Detect which cell encompasses the target text, then output its (X, Y) center coordinate. 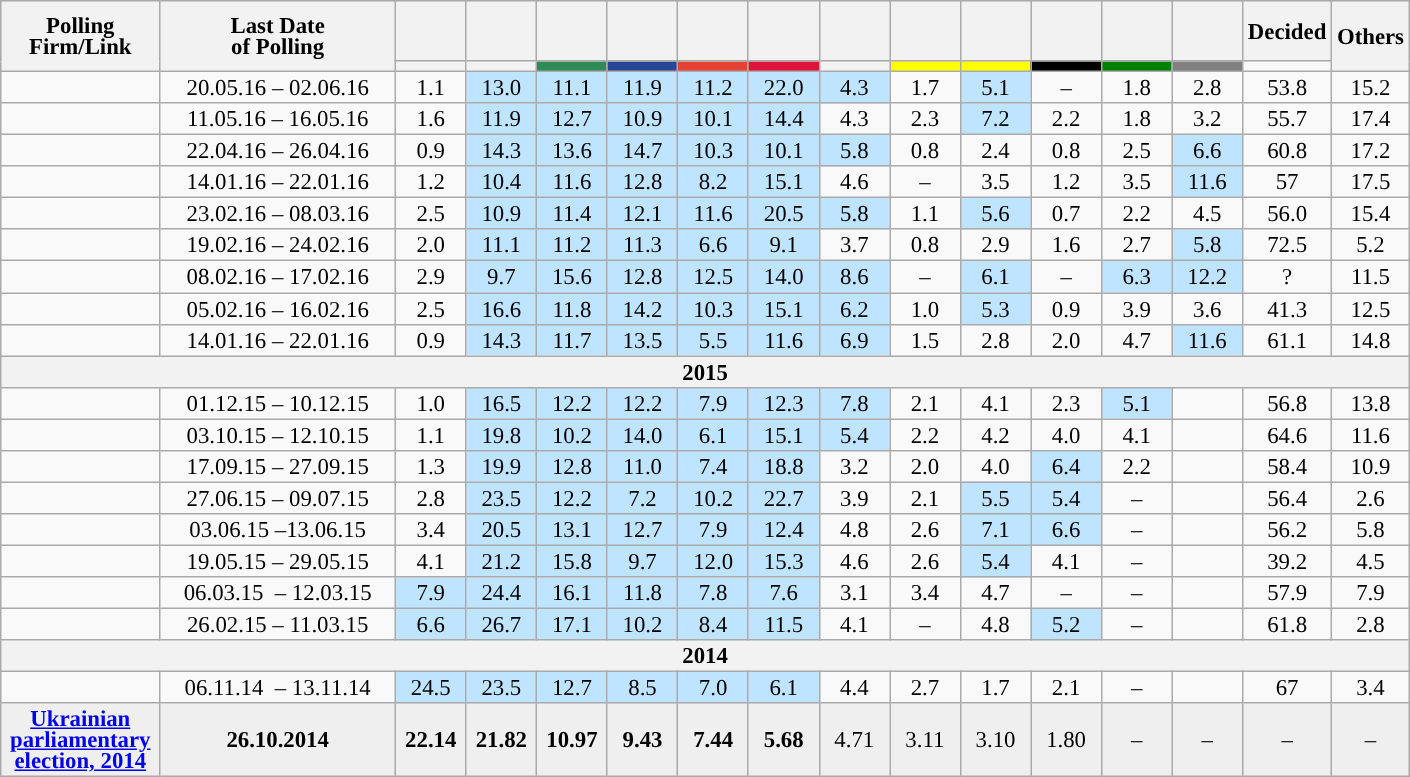
7.4 (714, 467)
64.6 (1288, 435)
12.3 (784, 403)
53.8 (1288, 88)
8.4 (714, 625)
55.7 (1288, 119)
21.2 (502, 561)
56.2 (1288, 530)
11.05.16 – 16.05.16 (278, 119)
61.8 (1288, 625)
1.5 (926, 340)
5.3 (996, 309)
1.80 (1066, 740)
9.1 (784, 246)
24.4 (502, 593)
58.4 (1288, 467)
7.6 (784, 593)
6.3 (1136, 277)
14.2 (642, 309)
57.9 (1288, 593)
67 (1288, 688)
56.8 (1288, 403)
16.5 (502, 403)
22.14 (430, 740)
13.6 (572, 151)
2.4 (996, 151)
6.2 (854, 309)
56.4 (1288, 498)
8.5 (642, 688)
Decided (1288, 31)
08.02.16 – 17.02.16 (278, 277)
6.4 (1066, 467)
01.12.15 – 10.12.15 (278, 403)
5.68 (784, 740)
21.82 (502, 740)
15.4 (1371, 214)
11.7 (572, 340)
12.4 (784, 530)
3.6 (1208, 309)
17.2 (1371, 151)
56.0 (1288, 214)
2014 (706, 656)
05.02.16 – 16.02.16 (278, 309)
15.2 (1371, 88)
26.10.2014 (278, 740)
4.71 (854, 740)
10.4 (502, 182)
19.9 (502, 467)
14.4 (784, 119)
19.05.15 – 29.05.15 (278, 561)
0.7 (1066, 214)
4.4 (854, 688)
3.7 (854, 246)
18.8 (784, 467)
15.6 (572, 277)
2015 (706, 372)
60.8 (1288, 151)
6.9 (854, 340)
10.97 (572, 740)
23.02.16 – 08.03.16 (278, 214)
3.11 (926, 740)
Ukrainian parliamentary election, 2014 (80, 740)
03.10.15 – 12.10.15 (278, 435)
16.6 (502, 309)
06.11.14 – 13.11.14 (278, 688)
03.06.15 –13.06.15 (278, 530)
3.1 (854, 593)
9.43 (642, 740)
7.0 (714, 688)
4.2 (996, 435)
7.44 (714, 740)
13.8 (1371, 403)
17.5 (1371, 182)
11.4 (572, 214)
17.09.15 – 27.09.15 (278, 467)
26.02.15 – 11.03.15 (278, 625)
41.3 (1288, 309)
12.0 (714, 561)
12.1 (642, 214)
11.3 (642, 246)
1.3 (430, 467)
06.03.15 – 12.03.15 (278, 593)
11.0 (642, 467)
20.05.16 – 02.06.16 (278, 88)
Polling Firm/Link (80, 36)
61.1 (1288, 340)
13.0 (502, 88)
3.10 (996, 740)
16.1 (572, 593)
15.3 (784, 561)
19.8 (502, 435)
72.5 (1288, 246)
57 (1288, 182)
39.2 (1288, 561)
22.0 (784, 88)
22.7 (784, 498)
17.4 (1371, 119)
8.2 (714, 182)
27.06.15 – 09.07.15 (278, 498)
8.6 (854, 277)
? (1288, 277)
Last Dateof Polling (278, 36)
22.04.16 – 26.04.16 (278, 151)
19.02.16 – 24.02.16 (278, 246)
14.7 (642, 151)
24.5 (430, 688)
13.1 (572, 530)
Others (1371, 36)
17.1 (572, 625)
14.8 (1371, 340)
7.1 (996, 530)
13.5 (642, 340)
5.6 (996, 214)
26.7 (502, 625)
15.8 (572, 561)
